Provide the (x, y) coordinate of the cell's center where the given text is located.  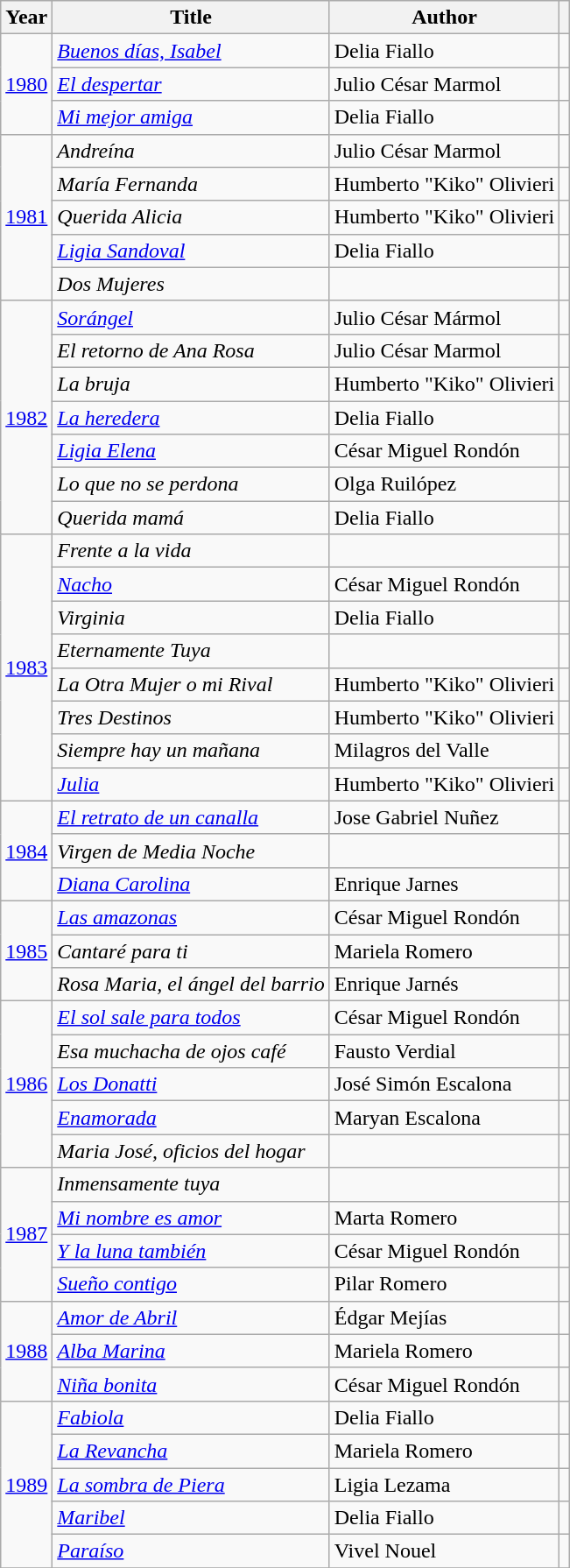
1986 (26, 1084)
Lo que no se perdona (191, 484)
Virginia (191, 618)
La Revancha (191, 1451)
1984 (26, 851)
Year (26, 18)
Maribel (191, 1518)
1983 (26, 667)
Title (191, 18)
Enrique Jarnés (445, 985)
1982 (26, 417)
Marta Romero (445, 1218)
Rosa Maria, el ángel del barrio (191, 985)
Author (445, 18)
La heredera (191, 418)
El sol sale para todos (191, 1018)
Ligia Sandoval (191, 251)
Vivel Nouel (445, 1551)
La sombra de Piera (191, 1485)
Y la luna también (191, 1251)
Julio César Mármol (445, 317)
Alba Marina (191, 1351)
Fausto Verdial (445, 1051)
Ligia Elena (191, 451)
Amor de Abril (191, 1317)
Fabiola (191, 1417)
Olga Ruilópez (445, 484)
Maria José, oficios del hogar (191, 1151)
Julia (191, 784)
Virgen de Media Noche (191, 851)
Jose Gabriel Nuñez (445, 817)
Eternamente Tuya (191, 651)
Sorángel (191, 317)
Tres Destinos (191, 717)
Maryan Escalona (445, 1118)
Los Donatti (191, 1084)
El despertar (191, 84)
Édgar Mejías (445, 1317)
Cantaré para ti (191, 950)
El retrato de un canalla (191, 817)
Milagros del Valle (445, 751)
1980 (26, 84)
Enamorada (191, 1118)
Las amazonas (191, 917)
1988 (26, 1351)
José Simón Escalona (445, 1084)
Siempre hay un mañana (191, 751)
La bruja (191, 384)
Enrique Jarnes (445, 884)
Mi mejor amiga (191, 117)
1989 (26, 1484)
Pilar Romero (445, 1284)
La Otra Mujer o mi Rival (191, 684)
Niña bonita (191, 1384)
Paraíso (191, 1551)
Buenos días, Isabel (191, 51)
1981 (26, 217)
1987 (26, 1234)
Andreína (191, 151)
Ligia Lezama (445, 1485)
Sueño contigo (191, 1284)
Esa muchacha de ojos café (191, 1051)
María Fernanda (191, 184)
Querida Alicia (191, 217)
Mi nombre es amor (191, 1218)
Nacho (191, 584)
Querida mamá (191, 518)
Inmensamente tuya (191, 1184)
1985 (26, 950)
Dos Mujeres (191, 284)
Diana Carolina (191, 884)
El retorno de Ana Rosa (191, 350)
Frente a la vida (191, 551)
